Extract the [x, y] coordinate from the center of the cell holding the provided text.  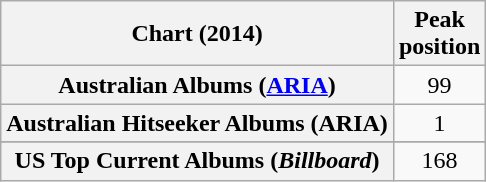
Australian Hitseeker Albums (ARIA) [198, 123]
1 [439, 123]
99 [439, 85]
Australian Albums (ARIA) [198, 85]
US Top Current Albums (Billboard) [198, 161]
Chart (2014) [198, 34]
Peakposition [439, 34]
168 [439, 161]
